Output the (X, Y) coordinate of the center of the cell containing the given text.  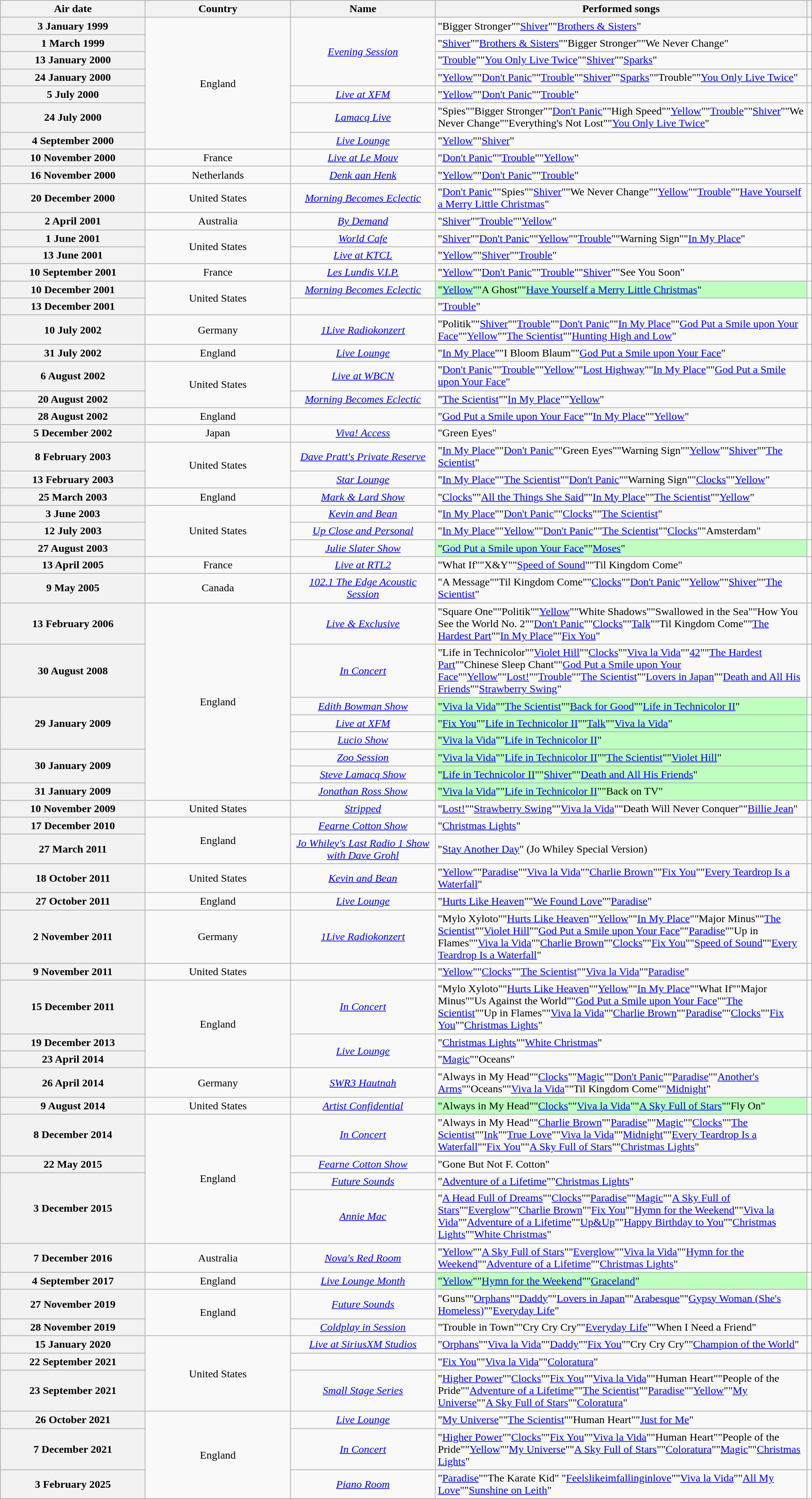
18 October 2011 (73, 878)
"Adventure of a Lifetime""Christmas Lights" (621, 1181)
"Gone But Not F. Cotton" (621, 1164)
20 August 2002 (73, 399)
13 February 2006 (73, 624)
Up Close and Personal (363, 531)
Small Stage Series (363, 1391)
Name (363, 9)
"Always in My Head""Clocks""Viva la Vida""A Sky Full of Stars""Fly On" (621, 1106)
"In My Place""Yellow""Don't Panic""The Scientist""Clocks""Amsterdam" (621, 531)
Live Lounge Month (363, 1281)
"Yellow""Hymn for the Weekend""Graceland" (621, 1281)
9 August 2014 (73, 1106)
"Shiver""Trouble""Yellow" (621, 221)
"Guns""Orphans""Daddy""Lovers in Japan""Arabesque""Gypsy Woman (She's Homeless)""Everyday Life" (621, 1304)
10 December 2001 (73, 290)
19 December 2013 (73, 1042)
"In My Place""I Bloom Blaum""God Put a Smile upon Your Face" (621, 353)
4 September 2017 (73, 1281)
Lucio Show (363, 740)
31 July 2002 (73, 353)
Denk aan Henk (363, 175)
By Demand (363, 221)
Netherlands (218, 175)
Julie Slater Show (363, 548)
Steve Lamacq Show (363, 774)
Edith Bowman Show (363, 706)
6 August 2002 (73, 376)
5 December 2002 (73, 433)
"Paradise""The Karate Kid" "Feelslikeimfallinginlove""Viva la Vida""All My Love""Sunshine on Leith" (621, 1484)
"Yellow""A Sky Full of Stars""Everglow""Viva la Vida""Hymn for the Weekend""Adventure of a Lifetime""Christmas Lights" (621, 1258)
Live at KTCL (363, 255)
"Magic""Oceans" (621, 1059)
Live at Le Mouv (363, 158)
"The Scientist""In My Place""Yellow" (621, 399)
Live at SiriusXM Studios (363, 1344)
Evening Session (363, 52)
3 January 1999 (73, 26)
30 January 2009 (73, 766)
"Life in Technicolor II""Shiver""Death and All His Friends" (621, 774)
"Don't Panic""Trouble""Yellow""Lost Highway""In My Place""God Put a Smile upon Your Face" (621, 376)
Air date (73, 9)
"Yellow""Clocks""The Scientist""Viva la Vida""Paradise" (621, 972)
10 November 2000 (73, 158)
"Fix You""Life in Technicolor II""Talk""Viva la Vida" (621, 723)
24 July 2000 (73, 118)
"Lost!""Strawberry Swing""Viva la Vida""Death Will Never Conquer""Billie Jean" (621, 809)
World Cafe (363, 238)
Live at RTL2 (363, 565)
"Christmas Lights" (621, 826)
"Viva la Vida""Life in Technicolor II""Back on TV" (621, 791)
1 June 2001 (73, 238)
Star Lounge (363, 479)
Performed songs (621, 9)
4 September 2000 (73, 141)
"In My Place""Don't Panic""Green Eyes""Warning Sign""Yellow""Shiver""The Scientist" (621, 456)
13 June 2001 (73, 255)
29 January 2009 (73, 723)
28 August 2002 (73, 416)
Les Lundis V.I.P. (363, 273)
Stripped (363, 809)
10 September 2001 (73, 273)
26 April 2014 (73, 1083)
Canada (218, 588)
"In My Place""The Scientist""Don't Panic""Warning Sign""Clocks""Yellow" (621, 479)
"Trouble""You Only Live Twice""Shiver""Sparks" (621, 60)
Piano Room (363, 1484)
23 September 2021 (73, 1391)
"Hurts Like Heaven""We Found Love""Paradise" (621, 901)
20 December 2000 (73, 198)
10 July 2002 (73, 330)
Live at WBCN (363, 376)
5 July 2000 (73, 94)
Jo Whiley's Last Radio 1 Show with Dave Grohl (363, 848)
28 November 2019 (73, 1327)
102.1 The Edge Acoustic Session (363, 588)
"Fix You""Viva la Vida""Coloratura" (621, 1362)
13 December 2001 (73, 307)
"Shiver""Brothers & Sisters""Bigger Stronger""We Never Change" (621, 43)
Jonathan Ross Show (363, 791)
"In My Place""Don't Panic""Clocks""The Scientist" (621, 514)
Nova's Red Room (363, 1258)
"Always in My Head""Clocks""Magic""Don't Panic""Paradise""Another's Arms""Oceans""Viva la Vida""Til Kingdom Come""Midnight" (621, 1083)
1 March 1999 (73, 43)
30 August 2008 (73, 671)
Zoo Session (363, 757)
Japan (218, 433)
7 December 2021 (73, 1449)
Lamacq Live (363, 118)
22 May 2015 (73, 1164)
"Yellow""A Ghost""Have Yourself a Merry Little Christmas" (621, 290)
"Yellow""Paradise""Viva la Vida""Charlie Brown""Fix You""Every Teardrop Is a Waterfall" (621, 878)
27 March 2011 (73, 848)
"Yellow""Shiver""Trouble" (621, 255)
27 November 2019 (73, 1304)
8 February 2003 (73, 456)
"Stay Another Day" (Jo Whiley Special Version) (621, 848)
16 November 2000 (73, 175)
3 June 2003 (73, 514)
3 December 2015 (73, 1208)
2 November 2011 (73, 936)
3 February 2025 (73, 1484)
"Viva la Vida""The Scientist""Back for Good""Life in Technicolor II" (621, 706)
"God Put a Smile upon Your Face""In My Place""Yellow" (621, 416)
"Trouble in Town""Cry Cry Cry""Everyday Life""When I Need a Friend" (621, 1327)
"My Universe""The Scientist""Human Heart""Just for Me" (621, 1420)
9 November 2011 (73, 972)
15 January 2020 (73, 1344)
27 October 2011 (73, 901)
31 January 2009 (73, 791)
"Orphans""Viva la Vida""Daddy""Fix You""Cry Cry Cry""Champion of the World" (621, 1344)
23 April 2014 (73, 1059)
Coldplay in Session (363, 1327)
"Christmas Lights""White Christmas" (621, 1042)
"What If""X&Y""Speed of Sound""Til Kingdom Come" (621, 565)
"Politik""Shiver""Trouble""Don't Panic""In My Place""God Put a Smile upon Your Face""Yellow""The Scientist""Hunting High and Low" (621, 330)
8 December 2014 (73, 1135)
25 March 2003 (73, 497)
27 August 2003 (73, 548)
"Clocks""All the Things She Said""In My Place""The Scientist""Yellow" (621, 497)
10 November 2009 (73, 809)
"God Put a Smile upon Your Face""Moses" (621, 548)
"A Message""Til Kingdom Come""Clocks""Don't Panic""Yellow""Shiver""The Scientist" (621, 588)
7 December 2016 (73, 1258)
24 January 2000 (73, 77)
13 April 2005 (73, 565)
17 December 2010 (73, 826)
"Yellow""Don't Panic""Trouble""Shiver""Sparks""Trouble""You Only Live Twice" (621, 77)
Viva! Access (363, 433)
13 February 2003 (73, 479)
"Spies""Bigger Stronger""Don't Panic""High Speed""Yellow""Trouble""Shiver""We Never Change""Everything's Not Lost""You Only Live Twice" (621, 118)
Country (218, 9)
"Yellow""Don't Panic""Trouble""Shiver""See You Soon" (621, 273)
15 December 2011 (73, 1007)
"Shiver""Don't Panic""Yellow""Trouble""Warning Sign""In My Place" (621, 238)
"Viva la Vida""Life in Technicolor II""The Scientist""Violet Hill" (621, 757)
2 April 2001 (73, 221)
9 May 2005 (73, 588)
12 July 2003 (73, 531)
"Don't Panic""Spies""Shiver""We Never Change""Yellow""Trouble""Have Yourself a Merry Little Christmas" (621, 198)
Annie Mac (363, 1217)
22 September 2021 (73, 1362)
"Bigger Stronger""Shiver""Brothers & Sisters" (621, 26)
Dave Pratt's Private Reserve (363, 456)
Mark & Lard Show (363, 497)
Artist Confidential (363, 1106)
"Green Eyes" (621, 433)
13 January 2000 (73, 60)
"Don't Panic""Trouble""Yellow" (621, 158)
"Viva la Vida""Life in Technicolor II" (621, 740)
26 October 2021 (73, 1420)
SWR3 Hautnah (363, 1083)
"Trouble" (621, 307)
"Yellow""Shiver" (621, 141)
Live & Exclusive (363, 624)
